From the cell containing the given text, extract its center point as [X, Y] coordinate. 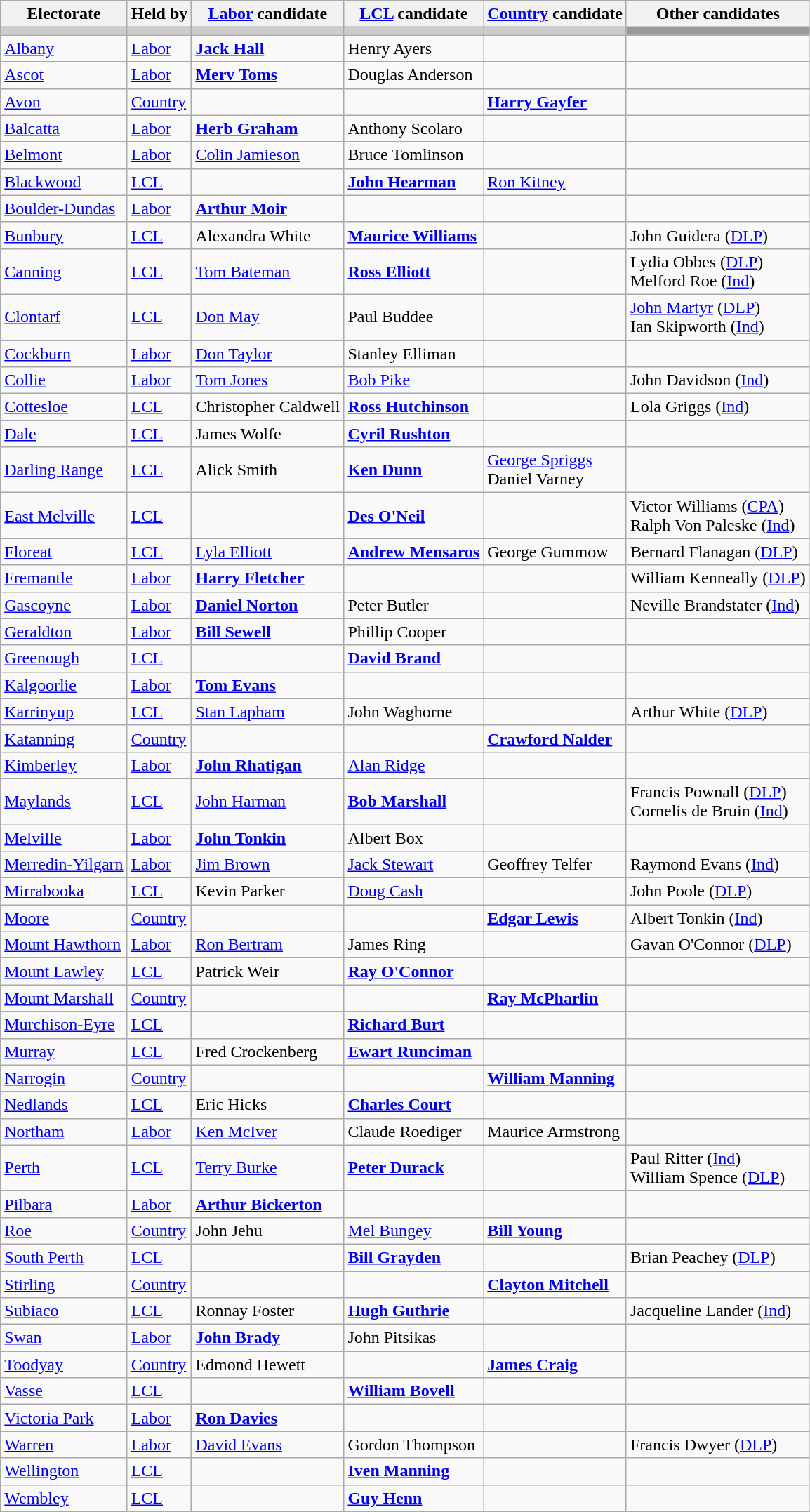
Edmond Hewett [268, 1365]
Lydia Obbes (DLP) Melford Roe (Ind) [717, 271]
Albert Tonkin (Ind) [717, 918]
Don May [268, 317]
Floreat [64, 552]
Pilbara [64, 1204]
Claude Roediger [414, 1132]
Darling Range [64, 470]
John Jehu [268, 1231]
Alexandra White [268, 235]
Anthony Scolaro [414, 128]
Stirling [64, 1284]
Neville Brandstater (Ind) [717, 605]
Phillip Cooper [414, 632]
Bob Marshall [414, 802]
Jim Brown [268, 865]
Ross Hutchinson [414, 407]
Cottesloe [64, 407]
Country candidate [555, 14]
Alick Smith [268, 470]
Edgar Lewis [555, 918]
Gascoyne [64, 605]
Merv Toms [268, 75]
John Harman [268, 802]
Moore [64, 918]
Ronnay Foster [268, 1311]
Iven Manning [414, 1471]
Greenough [64, 658]
John Martyr (DLP) Ian Skipworth (Ind) [717, 317]
Raymond Evans (Ind) [717, 865]
Doug Cash [414, 891]
Arthur White (DLP) [717, 712]
John Pitsikas [414, 1338]
Clontarf [64, 317]
Stan Lapham [268, 712]
Paul Buddee [414, 317]
Andrew Mensaros [414, 552]
Vasse [64, 1391]
Douglas Anderson [414, 75]
Ray O'Connor [414, 971]
Gordon Thompson [414, 1445]
David Brand [414, 658]
Brian Peachey (DLP) [717, 1257]
Cockburn [64, 353]
Victoria Park [64, 1418]
LCL candidate [414, 14]
William Manning [555, 1078]
Clayton Mitchell [555, 1284]
Francis Dwyer (DLP) [717, 1445]
Wembley [64, 1498]
Ross Elliott [414, 271]
Bruce Tomlinson [414, 155]
Harry Fletcher [268, 578]
Gavan O'Connor (DLP) [717, 945]
Electorate [64, 14]
Boulder-Dundas [64, 208]
Perth [64, 1168]
Lyla Elliott [268, 552]
Katanning [64, 738]
Eric Hicks [268, 1105]
James Craig [555, 1365]
Mount Lawley [64, 971]
Blackwood [64, 182]
Tom Bateman [268, 271]
Labor candidate [268, 14]
Ron Bertram [268, 945]
Bill Grayden [414, 1257]
Lola Griggs (Ind) [717, 407]
Jack Stewart [414, 865]
Ron Davies [268, 1418]
Bernard Flanagan (DLP) [717, 552]
James Ring [414, 945]
Balcatta [64, 128]
Peter Butler [414, 605]
John Hearman [414, 182]
Wellington [64, 1471]
John Guidera (DLP) [717, 235]
John Tonkin [268, 837]
Maurice Armstrong [555, 1132]
Christopher Caldwell [268, 407]
Herb Graham [268, 128]
Mount Hawthorn [64, 945]
Don Taylor [268, 353]
Narrogin [64, 1078]
Geraldton [64, 632]
James Wolfe [268, 434]
Collie [64, 380]
Patrick Weir [268, 971]
Canning [64, 271]
Arthur Moir [268, 208]
Bill Young [555, 1231]
John Brady [268, 1338]
Subiaco [64, 1311]
Albany [64, 48]
Geoffrey Telfer [555, 865]
Tom Evans [268, 685]
Toodyay [64, 1365]
Crawford Nalder [555, 738]
Arthur Bickerton [268, 1204]
Roe [64, 1231]
George Gummow [555, 552]
Karrinyup [64, 712]
Maylands [64, 802]
Kimberley [64, 765]
John Waghorne [414, 712]
Albert Box [414, 837]
John Rhatigan [268, 765]
Fremantle [64, 578]
Ewart Runciman [414, 1052]
Henry Ayers [414, 48]
Paul Ritter (Ind) William Spence (DLP) [717, 1168]
David Evans [268, 1445]
Kalgoorlie [64, 685]
Guy Henn [414, 1498]
Kevin Parker [268, 891]
Richard Burt [414, 1025]
Terry Burke [268, 1168]
Francis Pownall (DLP) Cornelis de Bruin (Ind) [717, 802]
Ascot [64, 75]
Jack Hall [268, 48]
Ken McIver [268, 1132]
William Kenneally (DLP) [717, 578]
Ken Dunn [414, 470]
Bob Pike [414, 380]
Daniel Norton [268, 605]
Harry Gayfer [555, 102]
Hugh Guthrie [414, 1311]
Victor Williams (CPA) Ralph Von Paleske (Ind) [717, 515]
Alan Ridge [414, 765]
Warren [64, 1445]
Murchison-Eyre [64, 1025]
South Perth [64, 1257]
Peter Durack [414, 1168]
Held by [159, 14]
Ron Kitney [555, 182]
Mirrabooka [64, 891]
Murray [64, 1052]
Melville [64, 837]
Colin Jamieson [268, 155]
William Bovell [414, 1391]
Mel Bungey [414, 1231]
Stanley Elliman [414, 353]
Bill Sewell [268, 632]
Avon [64, 102]
Des O'Neil [414, 515]
Jacqueline Lander (Ind) [717, 1311]
Belmont [64, 155]
Tom Jones [268, 380]
John Poole (DLP) [717, 891]
Dale [64, 434]
Swan [64, 1338]
East Melville [64, 515]
Fred Crockenberg [268, 1052]
Northam [64, 1132]
John Davidson (Ind) [717, 380]
Charles Court [414, 1105]
Nedlands [64, 1105]
Maurice Williams [414, 235]
Merredin-Yilgarn [64, 865]
Bunbury [64, 235]
Mount Marshall [64, 998]
George Spriggs Daniel Varney [555, 470]
Other candidates [717, 14]
Ray McPharlin [555, 998]
Cyril Rushton [414, 434]
